Identify which cell holds the provided text, then report its (X, Y) central coordinate. 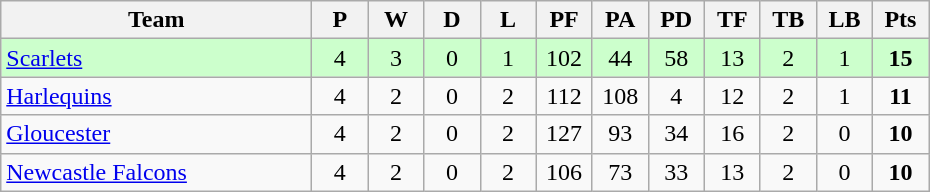
Newcastle Falcons (156, 172)
W (396, 20)
106 (564, 172)
Harlequins (156, 96)
127 (564, 134)
16 (732, 134)
34 (676, 134)
93 (620, 134)
TB (788, 20)
12 (732, 96)
73 (620, 172)
3 (396, 58)
102 (564, 58)
L (508, 20)
Scarlets (156, 58)
PF (564, 20)
P (340, 20)
Pts (900, 20)
44 (620, 58)
15 (900, 58)
11 (900, 96)
D (452, 20)
PD (676, 20)
PA (620, 20)
Gloucester (156, 134)
Team (156, 20)
LB (844, 20)
112 (564, 96)
58 (676, 58)
TF (732, 20)
108 (620, 96)
33 (676, 172)
